Provide the (x, y) coordinate of the cell's center where the given text is located.  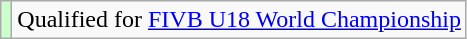
Qualified for FIVB U18 World Championship (240, 20)
